Return (x, y) of the center of cell containing provided text 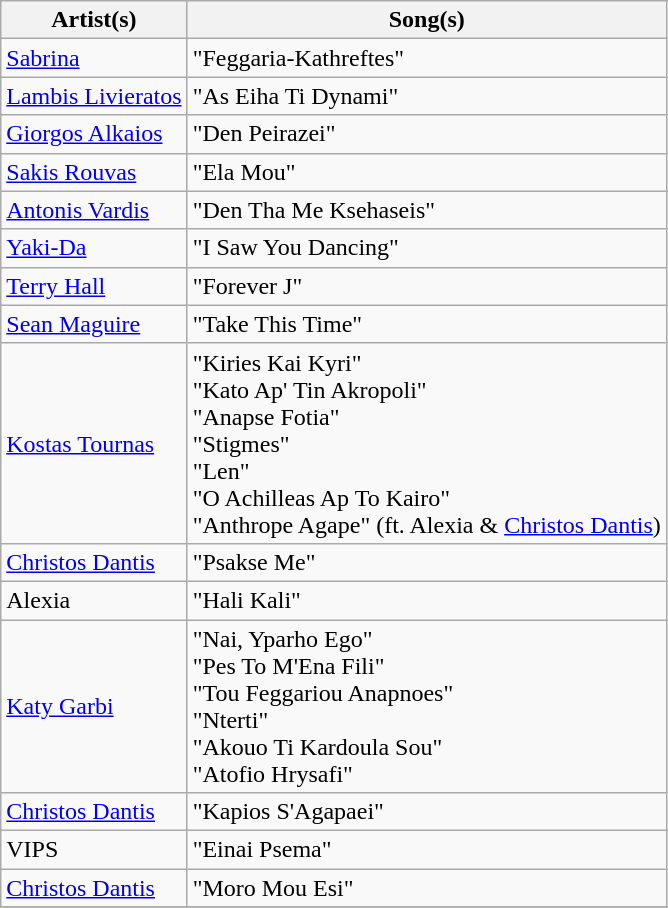
Terry Hall (94, 286)
"I Saw You Dancing" (426, 248)
Sakis Rouvas (94, 172)
"Hali Kali" (426, 600)
"Kiries Kai Kyri" "Kato Ap' Tin Akropoli" "Anapse Fotia" "Stigmes" "Len" "O Achilleas Ap To Kairo" "Anthrope Agape" (ft. Alexia & Christos Dantis) (426, 443)
"Nai, Yparho Ego" "Pes To M'Ena Fili" "Tou Feggariou Anapnoes" "Nterti" "Akouo Ti Kardoula Sou" "Atofio Hrysafi" (426, 706)
"Feggaria-Kathreftes" (426, 58)
Song(s) (426, 20)
"Moro Mou Esi" (426, 888)
"Ela Mou" (426, 172)
Giorgos Alkaios (94, 134)
"Einai Psema" (426, 850)
"Den Tha Me Ksehaseis" (426, 210)
Artist(s) (94, 20)
Yaki-Da (94, 248)
Sean Maguire (94, 324)
Alexia (94, 600)
Lambis Livieratos (94, 96)
Katy Garbi (94, 706)
"Psakse Me" (426, 562)
Antonis Vardis (94, 210)
"Den Peirazei" (426, 134)
"Take This Time" (426, 324)
"As Eiha Ti Dynami" (426, 96)
VIPS (94, 850)
Sabrina (94, 58)
"Forever J" (426, 286)
"Kapios S'Agapaei" (426, 812)
Kostas Tournas (94, 443)
